Scan for the cell matching the given text and deliver its (x, y) coordinate at center. 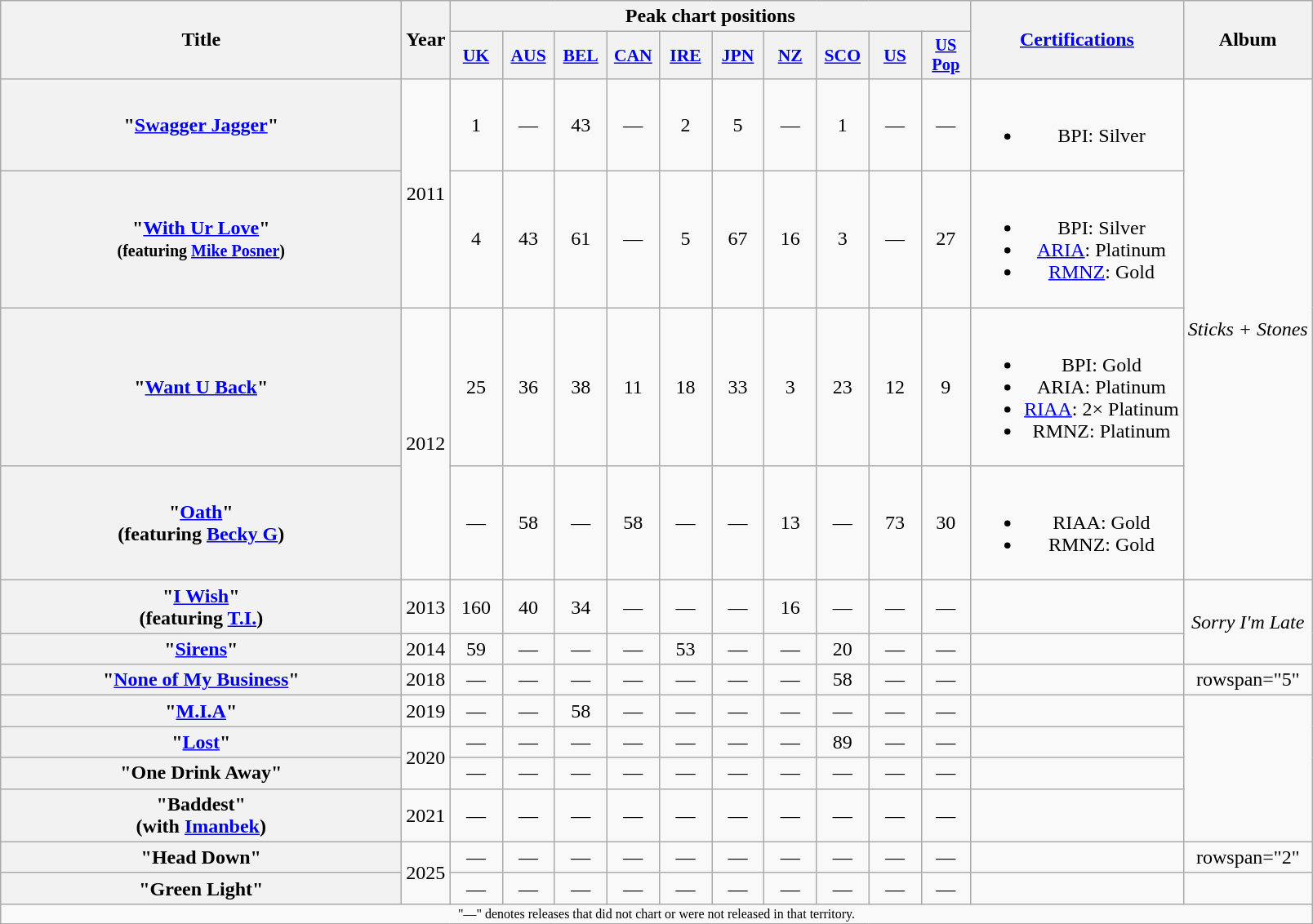
US (895, 56)
59 (476, 649)
BEL (581, 56)
Certifications (1078, 40)
25 (476, 387)
160 (476, 607)
2025 (426, 873)
23 (843, 387)
2020 (426, 757)
BPI: SilverARIA: PlatinumRMNZ: Gold (1078, 240)
"Head Down" (201, 857)
RIAA: GoldRMNZ: Gold (1078, 523)
33 (738, 387)
30 (946, 523)
"Baddest" (with Imanbek) (201, 815)
67 (738, 240)
2019 (426, 711)
BPI: Silver (1078, 124)
Title (201, 40)
Album (1248, 40)
"M.I.A" (201, 711)
2011 (426, 193)
"Want U Back" (201, 387)
"With Ur Love"(featuring Mike Posner) (201, 240)
2 (685, 124)
73 (895, 523)
"Oath"(featuring Becky G) (201, 523)
13 (790, 523)
61 (581, 240)
36 (528, 387)
AUS (528, 56)
27 (946, 240)
4 (476, 240)
Year (426, 40)
Sorry I'm Late (1248, 622)
89 (843, 742)
40 (528, 607)
34 (581, 607)
"I Wish"(featuring T.I.) (201, 607)
"One Drink Away" (201, 773)
2014 (426, 649)
53 (685, 649)
"Lost" (201, 742)
12 (895, 387)
38 (581, 387)
"Sirens" (201, 649)
US Pop (946, 56)
"Swagger Jagger" (201, 124)
2021 (426, 815)
NZ (790, 56)
"Green Light" (201, 888)
Sticks + Stones (1248, 329)
18 (685, 387)
rowspan="5" (1248, 680)
UK (476, 56)
rowspan="2" (1248, 857)
9 (946, 387)
JPN (738, 56)
BPI: GoldARIA: PlatinumRIAA: 2× PlatinumRMNZ: Platinum (1078, 387)
"None of My Business" (201, 680)
CAN (633, 56)
IRE (685, 56)
11 (633, 387)
"—" denotes releases that did not chart or were not released in that territory. (656, 913)
2013 (426, 607)
Peak chart positions (710, 16)
2018 (426, 680)
20 (843, 649)
2012 (426, 444)
SCO (843, 56)
